Detect which cell encompasses the target text, then output its (x, y) center coordinate. 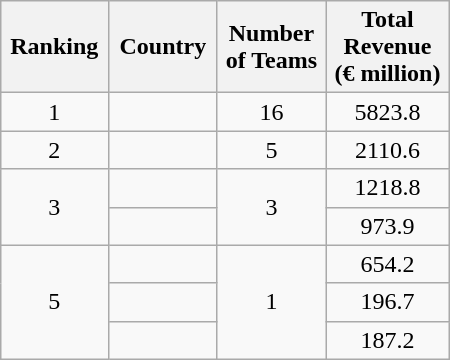
2 (54, 150)
187.2 (388, 340)
5823.8 (388, 112)
Total Revenue(€ million) (388, 47)
1218.8 (388, 188)
Country (164, 47)
654.2 (388, 264)
Number of Teams (272, 47)
2110.6 (388, 150)
973.9 (388, 226)
196.7 (388, 302)
Ranking (54, 47)
16 (272, 112)
